Return [x, y] of the center of cell containing provided text 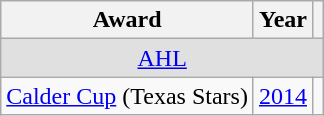
2014 [282, 96]
AHL [162, 58]
Award [128, 20]
Calder Cup (Texas Stars) [128, 96]
Year [282, 20]
